From the cell containing the given text, extract its center point as (X, Y) coordinate. 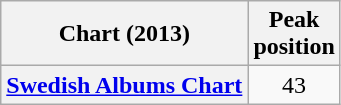
43 (294, 85)
Peakposition (294, 34)
Swedish Albums Chart (124, 85)
Chart (2013) (124, 34)
